Determine the (X, Y) coordinate at the center of the cell enclosing the given text.  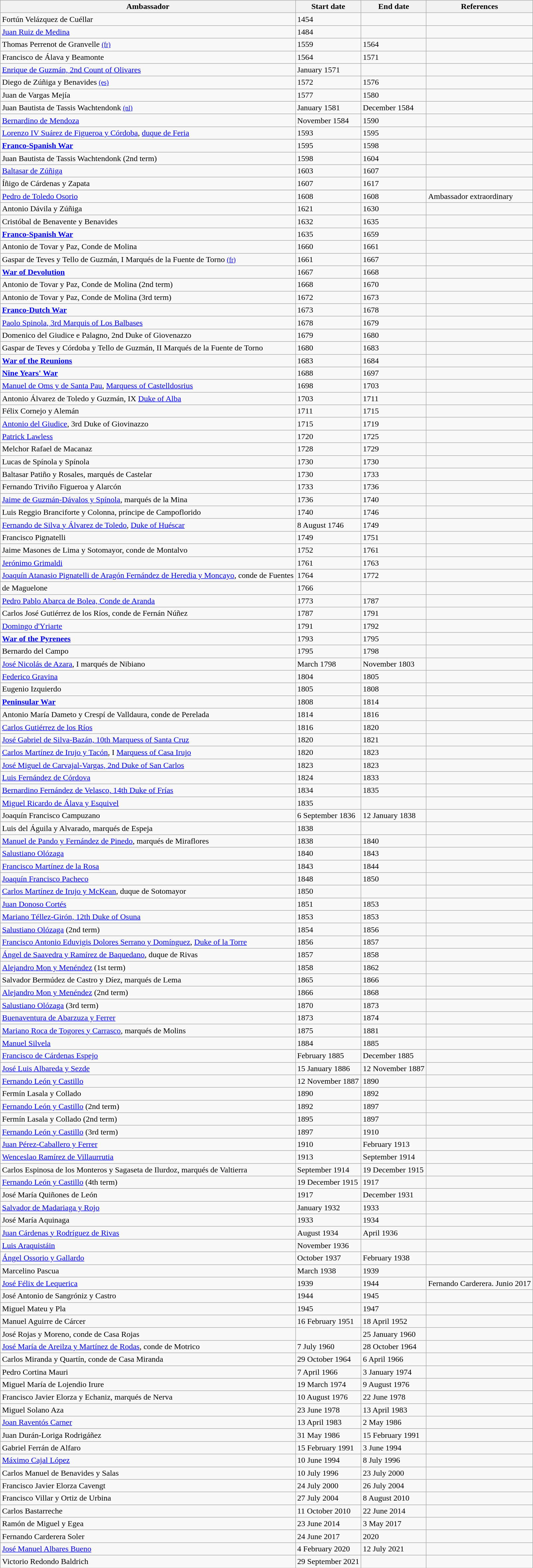
Antonio del Giudice, 3rd Duke of Giovinazzo (148, 424)
February 1938 (394, 1258)
1684 (394, 360)
Fernando de Silva y Álvarez de Toledo, Duke of Huéscar (148, 525)
3 May 2017 (394, 1523)
Ángel de Saavedra y Ramírez de Baquedano, duque de Rivas (148, 955)
Fortún Velázquez de Cuéllar (148, 19)
José Miguel de Carvajal-Vargas, 2nd Duke of San Carlos (148, 765)
1729 (394, 449)
6 April 1966 (394, 1359)
Carlos Miranda y Quartín, conde de Casa Miranda (148, 1359)
7 April 1966 (328, 1372)
1895 (328, 1119)
Patrick Lawless (148, 436)
Juan Ruiz de Medina (148, 32)
Íñigo de Cárdenas y Zapata (148, 184)
29 October 1964 (328, 1359)
1603 (328, 171)
1670 (394, 285)
Juan Pérez-Caballero y Ferrer (148, 1144)
22 June 1978 (394, 1397)
Juan Donoso Cortés (148, 904)
José Luis Albareda y Sezde (148, 1068)
de Maguelone (148, 588)
1833 (394, 778)
1751 (394, 537)
War of the Reunions (148, 360)
1870 (328, 1005)
Manuel de Oms y de Santa Pau, Marquess of Castelldosrius (148, 386)
Francisco Javier Elorza Cavengt (148, 1486)
José María Quiñones de León (148, 1195)
Miguel Ricardo de Álava y Esquivel (148, 803)
1913 (328, 1157)
Juan Bautista de Tassis Wachtendonk (nl) (148, 108)
Eugenio Izquierdo (148, 689)
10 August 1976 (328, 1397)
1764 (328, 576)
Alejandro Mon y Menéndez (1st term) (148, 968)
Francisco Antonio Eduvigis Dolores Serrano y Domínguez, Duke of la Torre (148, 942)
Mariano Roca de Togores y Carrasco, marqués de Molins (148, 1031)
Gaspar de Teves y Tello de Guzmán, I Marqués de la Fuente de Torno (fr) (148, 259)
José Félix de Lequerica (148, 1283)
War of Devolution (148, 272)
Juan Durán-Loriga Rodrigáñez (148, 1435)
1719 (394, 424)
29 September 2021 (328, 1561)
War of the Pyrenees (148, 639)
Carlos Martínez de Irujo y McKean, duque de Sotomayor (148, 891)
22 June 2014 (394, 1511)
Carlos Gutiérrez de los Ríos (148, 727)
19 March 1974 (328, 1385)
January 1571 (328, 70)
Francisco de Cárdenas Espejo (148, 1056)
1746 (394, 512)
Lucas de Spínola y Spínola (148, 462)
Fermín Lasala y Collado (2nd term) (148, 1119)
1580 (394, 95)
Joaquín Atanasio Pignatelli de Aragón Fernández de Heredia y Moncayo, conde de Fuentes (148, 576)
Cristóbal de Benavente y Benavides (148, 222)
January 1932 (328, 1208)
Pedro Cortina Mauri (148, 1372)
18 April 1952 (394, 1321)
José Antonio de Sangróniz y Castro (148, 1296)
1593 (328, 133)
Francisco Villar y Ortiz de Urbina (148, 1498)
Ramón de Miguel y Egea (148, 1523)
1698 (328, 386)
Wenceslao Ramírez de Villaurrutia (148, 1157)
Buenaventura de Abarzuza y Ferrer (148, 1018)
12 January 1838 (394, 816)
Bernardo del Campo (148, 651)
Fermín Lasala y Collado (148, 1094)
José María Aquinaga (148, 1220)
31 May 1986 (328, 1435)
Paolo Spinola, 3rd Marquis of Los Balbases (148, 323)
Alejandro Mon y Menéndez (2nd term) (148, 993)
1763 (394, 563)
March 1938 (328, 1271)
Manuel Aguirre de Cárcer (148, 1321)
References (480, 7)
Juan de Vargas Mejía (148, 95)
Domenico del Giudice e Palagno, 2nd Duke of Giovenazzo (148, 335)
1720 (328, 436)
February 1885 (328, 1056)
Diego de Zúñiga y Benavides (es) (148, 82)
Luis Araquistáin (148, 1245)
José Nicolás de Azara, I marqués de Nibiano (148, 664)
1804 (328, 677)
1559 (328, 45)
1590 (394, 120)
6 September 1836 (328, 816)
Joaquín Francisco Pacheco (148, 879)
Salustiano Olózaga (3rd term) (148, 1005)
3 January 1974 (394, 1372)
27 July 2004 (328, 1498)
Miguel Solano Aza (148, 1410)
24 July 2000 (328, 1486)
Miguel María de Lojendio Irure (148, 1385)
April 1936 (394, 1233)
Francisco Martínez de la Rosa (148, 866)
January 1581 (328, 108)
Miguel Mateu y Pla (148, 1309)
1834 (328, 790)
Joaquín Francisco Campuzano (148, 816)
1604 (394, 158)
1630 (394, 209)
Peninsular War (148, 702)
Nine Years' War (148, 373)
24 June 2017 (328, 1536)
Carlos Espinosa de los Monteros y Sagaseta de Ilurdoz, marqués de Valtierra (148, 1169)
Enrique de Guzmán, 2nd Count of Olivares (148, 70)
16 February 1951 (328, 1321)
1484 (328, 32)
1881 (394, 1031)
4 February 2020 (328, 1549)
10 June 1994 (328, 1460)
Jaime Masones de Lima y Sotomayor, conde de Montalvo (148, 550)
Thomas Perrenot de Granvelle (fr) (148, 45)
Manuel Silvela (148, 1043)
1688 (328, 373)
1617 (394, 184)
Francisco Pignatelli (148, 537)
1752 (328, 550)
Gaspar de Teves y Córdoba y Tello de Guzmán, II Marqués de la Fuente de Torno (148, 348)
Antonio de Tovar y Paz, Conde de Molina (2nd term) (148, 285)
26 July 2004 (394, 1486)
Victorio Redondo Baldrich (148, 1561)
1934 (394, 1220)
1773 (328, 601)
Domingo d'Yriarte (148, 626)
1793 (328, 639)
1577 (328, 95)
1854 (328, 929)
1884 (328, 1043)
1875 (328, 1031)
Bernardino Fernández de Velasco, 14th Duke of Frías (148, 790)
8 July 1996 (394, 1460)
Antonio Dávila y Zúñiga (148, 209)
1576 (394, 82)
Fernando Carderera Soler (148, 1536)
Máximo Cajal López (148, 1460)
1672 (328, 297)
11 October 2010 (328, 1511)
Joan Raventós Carner (148, 1423)
Fernando Triviño Figueroa y Alarcón (148, 487)
Ambassador (148, 7)
Bernardino de Mendoza (148, 120)
March 1798 (328, 664)
Carlos José Gutiérrez de los Ríos, conde de Fernán Núñez (148, 613)
1874 (394, 1018)
Lorenzo IV Suárez de Figueroa y Córdoba, duque de Feria (148, 133)
Ambassador extraordinary (480, 196)
Luis Reggio Branciforte y Colonna, príncipe de Campoflorido (148, 512)
1848 (328, 879)
Luis Fernández de Córdova (148, 778)
12 July 2021 (394, 1549)
Federico Gravina (148, 677)
2 May 1986 (394, 1423)
23 June 1978 (328, 1410)
Francisco de Álava y Beamonte (148, 57)
Pedro de Toledo Osorio (148, 196)
8 August 1746 (328, 525)
Fernando León y Castillo (2nd term) (148, 1106)
José Manuel Albares Bueno (148, 1549)
Baltasar de Zúñiga (148, 171)
November 1584 (328, 120)
Start date (328, 7)
José Gabriel de Silva-Bazán, 10th Marquess of Santa Cruz (148, 740)
1621 (328, 209)
Salustiano Olózaga (2nd term) (148, 929)
1454 (328, 19)
Baltasar Patiño y Rosales, marqués de Castelar (148, 474)
1798 (394, 651)
Ángel Ossorio y Gallardo (148, 1258)
Melchor Rafael de Macanaz (148, 449)
1792 (394, 626)
Salvador Bermúdez de Castro y Díez, marqués de Lema (148, 980)
2020 (394, 1536)
November 1936 (328, 1245)
1947 (394, 1309)
9 August 1976 (394, 1385)
1824 (328, 778)
Antonio María Dameto y Crespí de Valldaura, conde de Perelada (148, 714)
February 1913 (394, 1144)
Salvador de Madariaga y Rojo (148, 1208)
December 1584 (394, 108)
1725 (394, 436)
August 1934 (328, 1233)
3 June 1994 (394, 1448)
December 1931 (394, 1195)
1728 (328, 449)
End date (394, 7)
Carlos Manuel de Benavides y Salas (148, 1473)
Félix Cornejo y Alemán (148, 411)
Gabriel Ferrán de Alfaro (148, 1448)
Francisco Javier Elorza y Echaniz, marqués de Nerva (148, 1397)
José Rojas y Moreno, conde de Casa Rojas (148, 1334)
1697 (394, 373)
Fernando León y Castillo (148, 1081)
October 1937 (328, 1258)
8 August 2010 (394, 1498)
Antonio Álvarez de Toledo y Guzmán, IX Duke of Alba (148, 399)
1821 (394, 740)
1885 (394, 1043)
1851 (328, 904)
1572 (328, 82)
José María de Areilza y Martínez de Rodas, conde de Motrico (148, 1346)
1571 (394, 57)
Luis del Águila y Alvarado, marqués de Espeja (148, 828)
25 January 1960 (394, 1334)
Jaime de Guzmán-Dávalos y Spínola, marqués de la Mina (148, 500)
1766 (328, 588)
Manuel de Pando y Fernández de Pinedo, marqués de Miraflores (148, 841)
Fernando Carderera. Junio 2017 (480, 1283)
Fernando León y Castillo (3rd term) (148, 1132)
Antonio de Tovar y Paz, Conde de Molina (148, 247)
Mariano Téllez-Girón, 12th Duke of Osuna (148, 917)
Franco-Dutch War (148, 310)
1865 (328, 980)
Juan Cárdenas y Rodríguez de Rivas (148, 1233)
Pedro Pablo Abarca de Bolea, Conde de Aranda (148, 601)
Carlos Bastarreche (148, 1511)
10 July 1996 (328, 1473)
Salustiano Olózaga (148, 854)
7 July 1960 (328, 1346)
1772 (394, 576)
Antonio de Tovar y Paz, Conde de Molina (3rd term) (148, 297)
1868 (394, 993)
November 1803 (394, 664)
1632 (328, 222)
23 June 2014 (328, 1523)
Marcelino Pascua (148, 1271)
28 October 1964 (394, 1346)
1862 (394, 968)
1660 (328, 247)
23 July 2000 (394, 1473)
Fernando León y Castillo (4th term) (148, 1182)
Juan Bautista de Tassis Wachtendonk (2nd term) (148, 158)
Jerónimo Grimaldi (148, 563)
1844 (394, 866)
December 1885 (394, 1056)
Carlos Martínez de Irujo y Tacón, I Marquess of Casa Irujo (148, 752)
15 January 1886 (328, 1068)
1659 (394, 234)
